Output the [X, Y] coordinate of the center of the cell containing the given text.  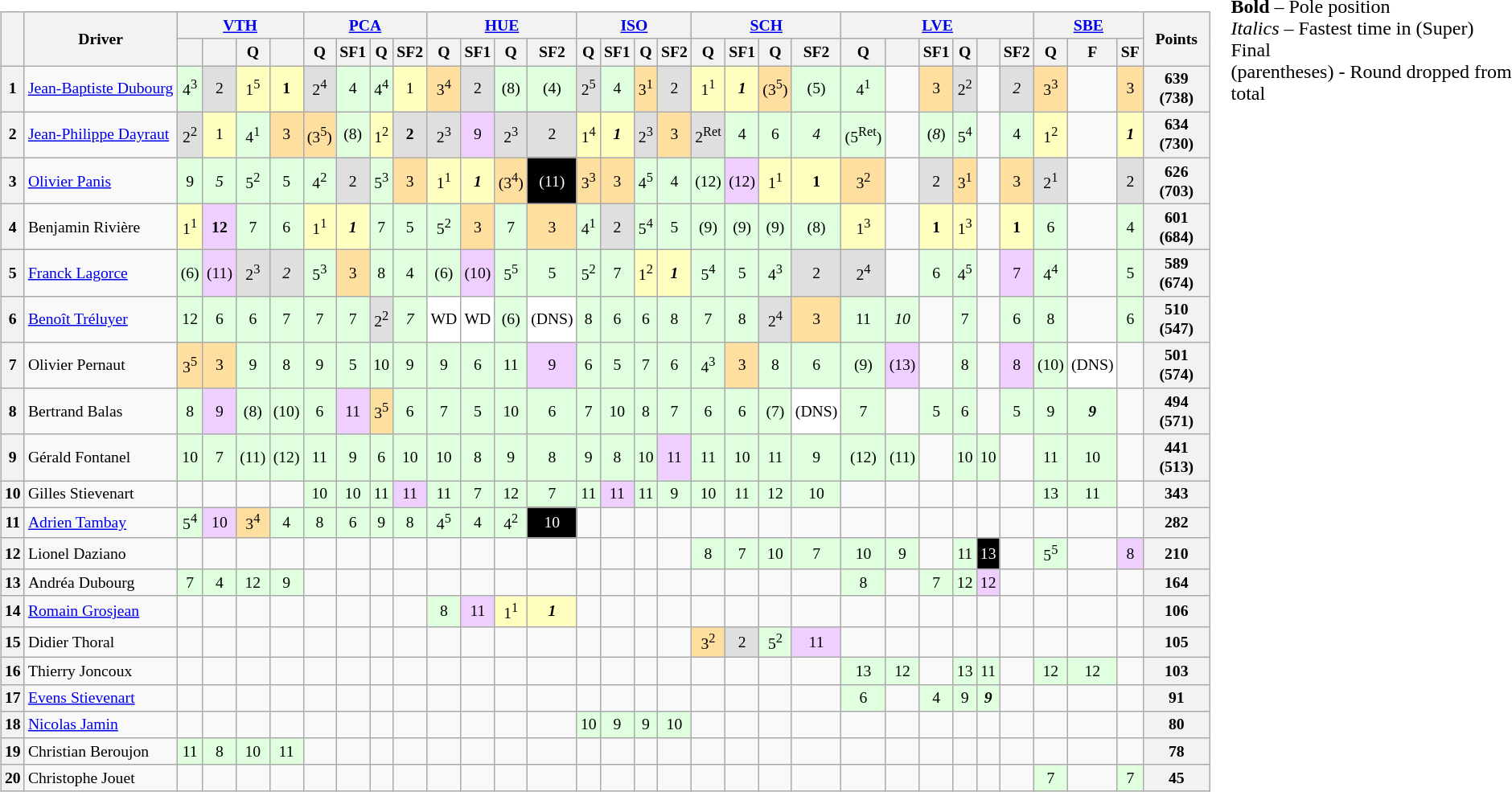
HUE [502, 26]
Adrien Tambay [101, 523]
SBE [1088, 26]
441 (513) [1176, 457]
(13) [902, 365]
494 (571) [1176, 412]
105 [1176, 642]
282 [1176, 523]
343 [1176, 494]
Thierry Joncoux [101, 671]
(4) [552, 88]
25 [589, 88]
501 (574) [1176, 365]
639 (738) [1176, 88]
510 (547) [1176, 318]
Franck Lagorce [101, 273]
626 (703) [1176, 180]
18 [13, 724]
Evens Stievenart [101, 698]
Benoît Tréluyer [101, 318]
(7) [775, 412]
Driver [101, 39]
Benjamin Rivière [101, 227]
F [1092, 51]
(5) [816, 88]
21 [1050, 180]
Romain Grosjean [101, 611]
LVE [938, 26]
Christian Beroujon [101, 751]
Points [1176, 39]
ISO [634, 26]
Jean-Baptiste Dubourg [101, 88]
Jean-Philippe Dayraut [101, 135]
601 (684) [1176, 227]
164 [1176, 582]
Didier Thoral [101, 642]
PCA [365, 26]
2Ret [708, 135]
16 [13, 671]
210 [1176, 553]
80 [1176, 724]
634 (730) [1176, 135]
Gilles Stievenart [101, 494]
Christophe Jouet [101, 778]
SCH [766, 26]
Olivier Pernaut [101, 365]
78 [1176, 751]
SF [1130, 51]
VTH [240, 26]
(5Ret) [864, 135]
17 [13, 698]
(34) [511, 180]
Bertrand Balas [101, 412]
91 [1176, 698]
Olivier Panis [101, 180]
103 [1176, 671]
Nicolas Jamin [101, 724]
589 (674) [1176, 273]
106 [1176, 611]
19 [13, 751]
Gérald Fontanel [101, 457]
20 [13, 778]
Lionel Daziano [101, 553]
Andréa Dubourg [101, 582]
